Identify which cell holds the provided text, then report its [X, Y] central coordinate. 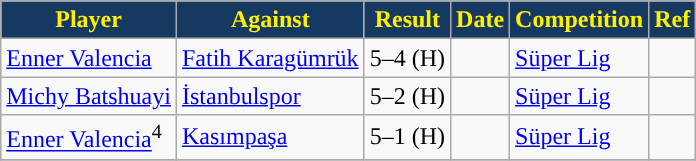
Fatih Karagümrük [270, 58]
Result [407, 20]
Player [89, 20]
Kasımpaşa [270, 138]
5–4 (H) [407, 58]
Competition [580, 20]
İstanbulspor [270, 96]
Enner Valencia [89, 58]
Enner Valencia4 [89, 138]
5–2 (H) [407, 96]
Against [270, 20]
Ref [672, 20]
Michy Batshuayi [89, 96]
Date [480, 20]
5–1 (H) [407, 138]
